Capture the cell that displays the provided text and extract its (x, y) central coordinate. 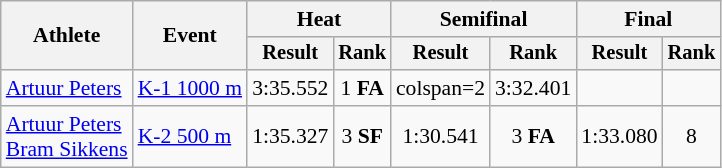
1:30.541 (440, 136)
1:35.327 (290, 136)
3:32.401 (533, 88)
K-1 1000 m (190, 88)
Final (648, 19)
Artuur PetersBram Sikkens (67, 136)
1 FA (362, 88)
Semifinal (484, 19)
colspan=2 (440, 88)
1:33.080 (619, 136)
Event (190, 36)
3:35.552 (290, 88)
K-2 500 m (190, 136)
8 (692, 136)
Artuur Peters (67, 88)
Heat (319, 19)
3 FA (533, 136)
Athlete (67, 36)
3 SF (362, 136)
